Pinpoint the cell where the given text exists, returning its (X, Y) midpoint coordinate. 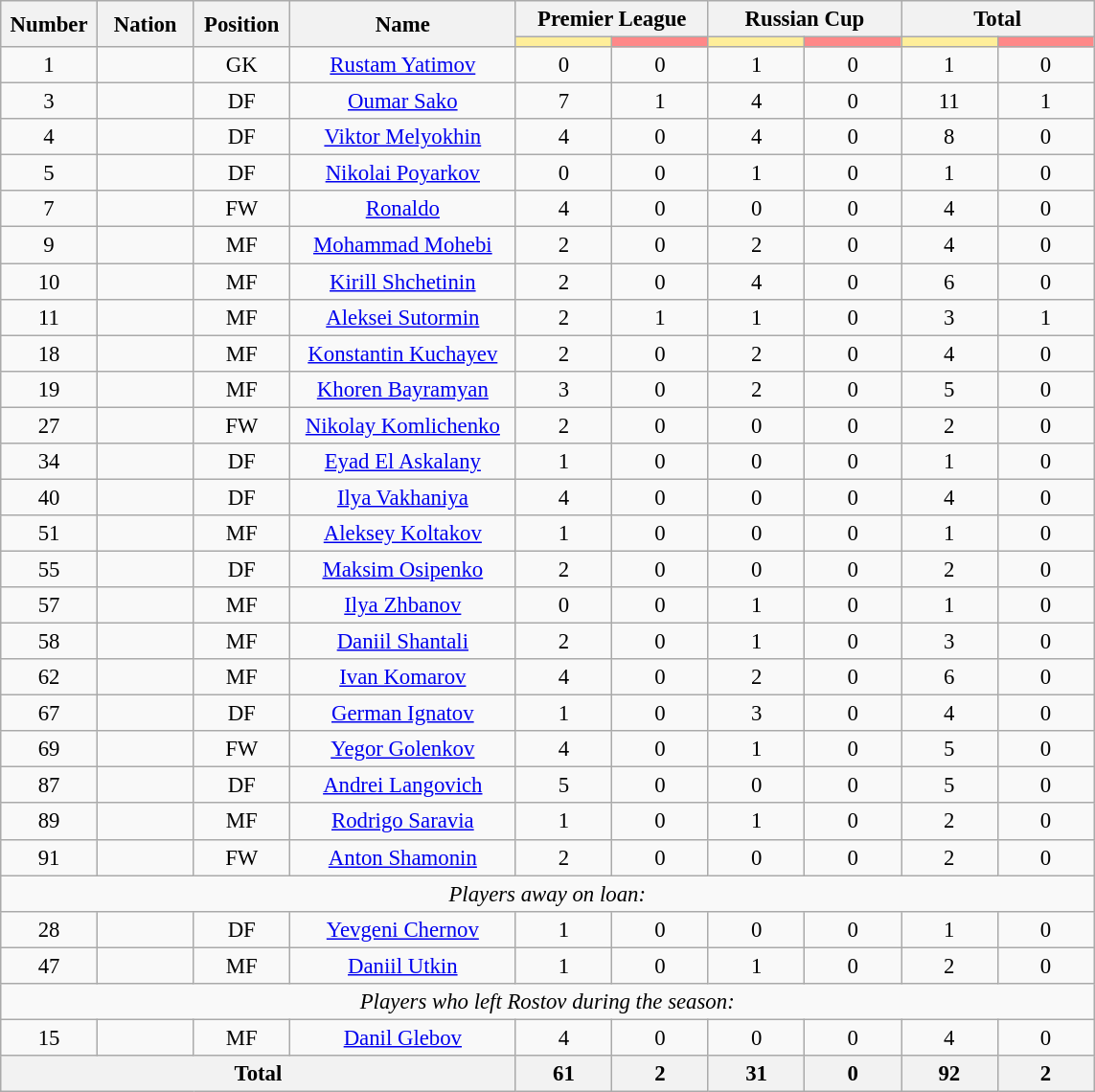
Konstantin Kuchayev (403, 353)
8 (948, 137)
Ronaldo (403, 210)
Khoren Bayramyan (403, 389)
19 (50, 389)
Players who left Rostov during the season: (548, 1002)
40 (50, 497)
Viktor Melyokhin (403, 137)
Daniil Utkin (403, 966)
Ivan Komarov (403, 677)
Aleksei Sutormin (403, 317)
57 (50, 605)
Premier League (611, 19)
91 (50, 857)
27 (50, 425)
15 (50, 1037)
German Ignatov (403, 714)
Position (241, 24)
Nation (146, 24)
69 (50, 749)
Yevgeni Chernov (403, 929)
92 (948, 1074)
Anton Shamonin (403, 857)
Mohammad Mohebi (403, 245)
51 (50, 534)
Russian Cup (805, 19)
Name (403, 24)
62 (50, 677)
Yegor Golenkov (403, 749)
34 (50, 462)
Nikolay Komlichenko (403, 425)
GK (241, 65)
55 (50, 569)
Ilya Zhbanov (403, 605)
Daniil Shantali (403, 642)
Danil Glebov (403, 1037)
Number (50, 24)
Nikolai Poyarkov (403, 173)
Rodrigo Saravia (403, 822)
61 (563, 1074)
58 (50, 642)
89 (50, 822)
47 (50, 966)
67 (50, 714)
87 (50, 785)
Rustam Yatimov (403, 65)
Aleksey Koltakov (403, 534)
18 (50, 353)
Oumar Sako (403, 102)
Players away on loan: (548, 894)
Eyad El Askalany (403, 462)
28 (50, 929)
10 (50, 282)
9 (50, 245)
31 (757, 1074)
Ilya Vakhaniya (403, 497)
Kirill Shchetinin (403, 282)
Maksim Osipenko (403, 569)
Andrei Langovich (403, 785)
